Capture the cell that displays the provided text and extract its [x, y] central coordinate. 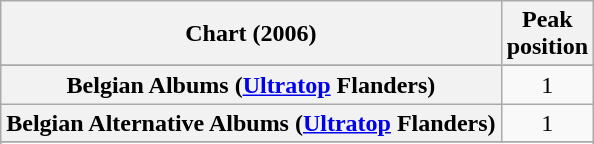
Belgian Albums (Ultratop Flanders) [251, 85]
Belgian Alternative Albums (Ultratop Flanders) [251, 123]
Peakposition [547, 34]
Chart (2006) [251, 34]
